Locate the cell with the specified text and output its (X, Y) center coordinate. 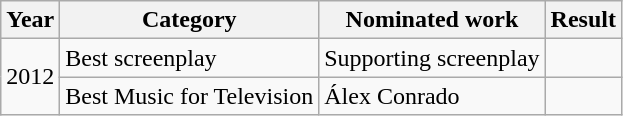
Category (190, 20)
Best Music for Television (190, 96)
Result (583, 20)
2012 (30, 77)
Nominated work (432, 20)
Álex Conrado (432, 96)
Year (30, 20)
Best screenplay (190, 58)
Supporting screenplay (432, 58)
